Pinpoint the cell where the given text exists, returning its (X, Y) midpoint coordinate. 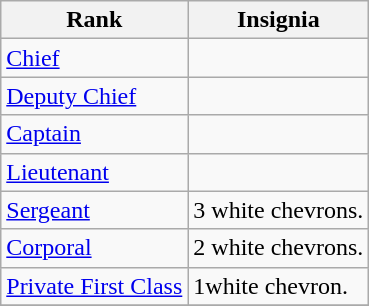
Deputy Chief (94, 96)
Lieutenant (94, 172)
3 white chevrons. (278, 210)
Insignia (278, 20)
Chief (94, 58)
Corporal (94, 248)
2 white chevrons. (278, 248)
Sergeant (94, 210)
1white chevron. (278, 286)
Captain (94, 134)
Rank (94, 20)
Private First Class (94, 286)
